Return [x, y] of the center of cell containing provided text 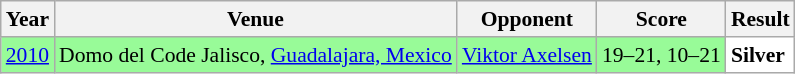
Venue [256, 19]
Year [28, 19]
Viktor Axelsen [527, 55]
2010 [28, 55]
Score [662, 19]
Result [760, 19]
Opponent [527, 19]
Domo del Code Jalisco, Guadalajara, Mexico [256, 55]
Silver [760, 55]
19–21, 10–21 [662, 55]
